Return the (x, y) coordinate for the center point of the cell that contains the specified text.  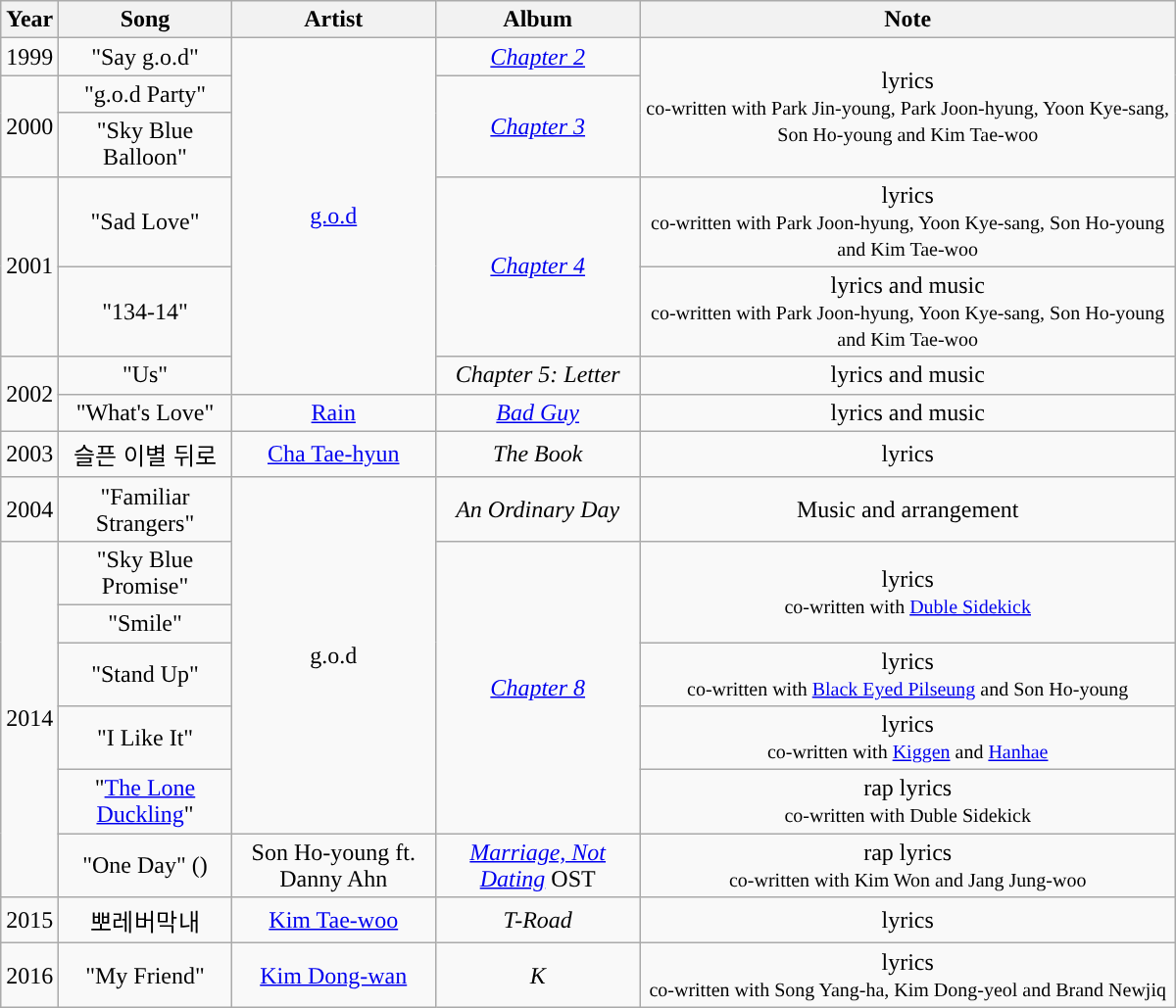
Album (537, 20)
"My Friend" (145, 976)
2001 (29, 266)
"Sky Blue Balloon" (145, 145)
Year (29, 20)
2000 (29, 125)
Note (907, 20)
"Stand Up" (145, 674)
2003 (29, 455)
T-Road (537, 921)
Kim Dong-wan (333, 976)
Music and arrangement (907, 509)
슬픈 이별 뒤로 (145, 455)
lyricsco-written with Park Jin-young, Park Joon-hyung, Yoon Kye-sang, Son Ho-young and Kim Tae-woo (907, 108)
lyricsco-written with Song Yang-ha, Kim Dong-yeol and Brand Newjiq (907, 976)
2016 (29, 976)
An Ordinary Day (537, 509)
lyrics and musicco-written with Park Joon-hyung, Yoon Kye-sang, Son Ho-young and Kim Tae-woo (907, 312)
Chapter 8 (537, 687)
2004 (29, 509)
Rain (333, 412)
"Us" (145, 375)
"Familiar Strangers" (145, 509)
"The Lone Duckling" (145, 801)
Cha Tae-hyun (333, 455)
lyricsco-written with Duble Sidekick (907, 592)
Kim Tae-woo (333, 921)
"I Like It" (145, 739)
"What's Love" (145, 412)
The Book (537, 455)
Chapter 3 (537, 125)
Chapter 5: Letter (537, 375)
K (537, 976)
2015 (29, 921)
rap lyricsco-written with Duble Sidekick (907, 801)
rap lyricsco-written with Kim Won and Jang Jung-woo (907, 866)
"Sky Blue Promise" (145, 572)
"134-14" (145, 312)
"g.o.d Party" (145, 94)
"Smile" (145, 623)
"Sad Love" (145, 221)
lyricsco-written with Black Eyed Pilseung and Son Ho-young (907, 674)
Marriage, Not Dating OST (537, 866)
Bad Guy (537, 412)
lyricsco-written with Kiggen and Hanhae (907, 739)
Chapter 2 (537, 57)
1999 (29, 57)
2002 (29, 394)
2014 (29, 719)
Artist (333, 20)
lyricsco-written with Park Joon-hyung, Yoon Kye-sang, Son Ho-young and Kim Tae-woo (907, 221)
"One Day" () (145, 866)
"Say g.o.d" (145, 57)
Son Ho-young ft. Danny Ahn (333, 866)
Song (145, 20)
뽀레버막내 (145, 921)
Chapter 4 (537, 266)
